From the cell containing the given text, extract its center point as [X, Y] coordinate. 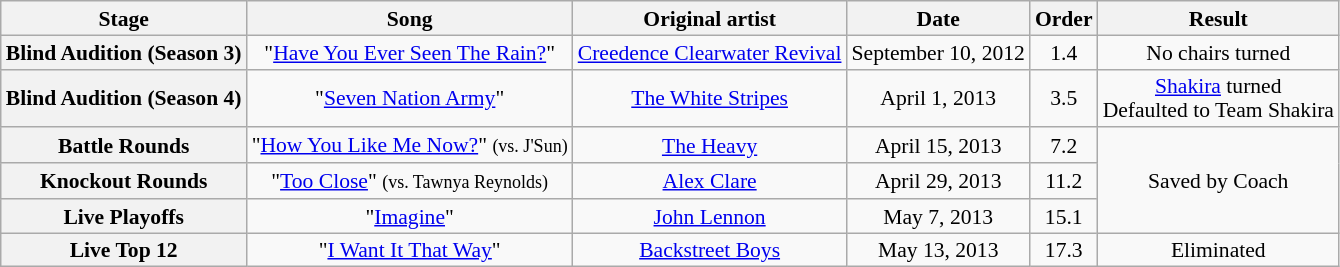
"How You Like Me Now?" (vs. J'Sun) [410, 146]
John Lennon [710, 216]
11.2 [1064, 181]
April 15, 2013 [938, 146]
Creedence Clearwater Revival [710, 52]
"Have You Ever Seen The Rain?" [410, 52]
15.1 [1064, 216]
September 10, 2012 [938, 52]
Blind Audition (Season 4) [124, 98]
May 7, 2013 [938, 216]
Shakira turnedDefaulted to Team Shakira [1218, 98]
3.5 [1064, 98]
Live Playoffs [124, 216]
1.4 [1064, 52]
Alex Clare [710, 181]
Date [938, 18]
Eliminated [1218, 250]
April 1, 2013 [938, 98]
Saved by Coach [1218, 180]
Song [410, 18]
Stage [124, 18]
7.2 [1064, 146]
"Too Close" (vs. Tawnya Reynolds) [410, 181]
No chairs turned [1218, 52]
Order [1064, 18]
Battle Rounds [124, 146]
Blind Audition (Season 3) [124, 52]
The White Stripes [710, 98]
"Seven Nation Army" [410, 98]
Backstreet Boys [710, 250]
"Imagine" [410, 216]
The Heavy [710, 146]
April 29, 2013 [938, 181]
Original artist [710, 18]
17.3 [1064, 250]
Knockout Rounds [124, 181]
Result [1218, 18]
May 13, 2013 [938, 250]
Live Top 12 [124, 250]
"I Want It That Way" [410, 250]
